Provide the [x, y] coordinate of the cell's center where the given text is located.  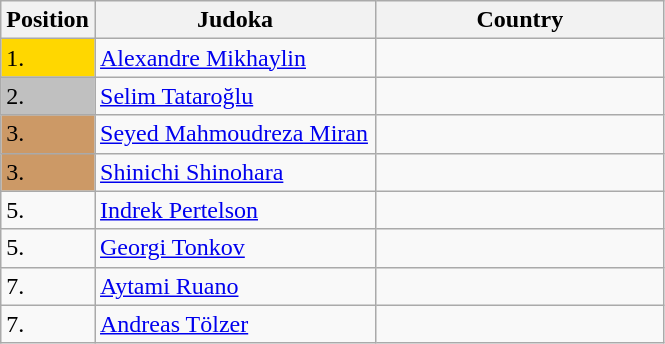
Shinichi Shinohara [234, 172]
Country [520, 20]
Aytami Ruano [234, 286]
Indrek Pertelson [234, 210]
1. [48, 58]
Alexandre Mikhaylin [234, 58]
Georgi Tonkov [234, 248]
Seyed Mahmoudreza Miran [234, 134]
Position [48, 20]
Andreas Tölzer [234, 324]
2. [48, 96]
Judoka [234, 20]
Selim Tataroğlu [234, 96]
